Determine the [X, Y] coordinate at the center of the cell enclosing the given text.  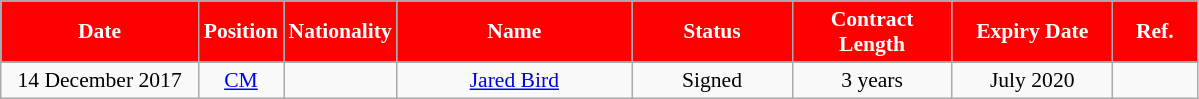
Contract Length [872, 32]
Ref. [1154, 32]
July 2020 [1032, 80]
Date [100, 32]
Position [240, 32]
Name [514, 32]
Nationality [340, 32]
Signed [712, 80]
14 December 2017 [100, 80]
Expiry Date [1032, 32]
3 years [872, 80]
Jared Bird [514, 80]
Status [712, 32]
CM [240, 80]
